Detect which cell encompasses the target text, then output its (X, Y) center coordinate. 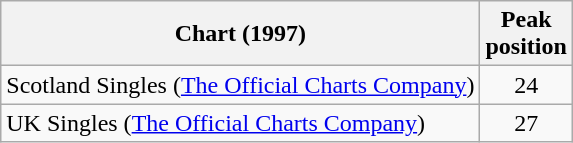
Peakposition (526, 34)
Scotland Singles (The Official Charts Company) (240, 85)
UK Singles (The Official Charts Company) (240, 123)
Chart (1997) (240, 34)
27 (526, 123)
24 (526, 85)
